Capture the cell that displays the provided text and extract its [x, y] central coordinate. 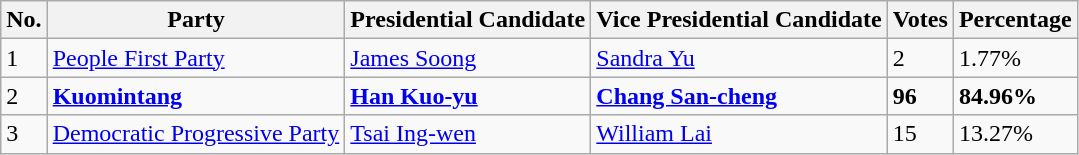
13.27% [1015, 134]
15 [920, 134]
84.96% [1015, 96]
1.77% [1015, 58]
No. [24, 20]
Party [196, 20]
1 [24, 58]
People First Party [196, 58]
William Lai [739, 134]
Chang San-cheng [739, 96]
Han Kuo-yu [468, 96]
Sandra Yu [739, 58]
James Soong [468, 58]
Percentage [1015, 20]
Vice Presidential Candidate [739, 20]
Tsai Ing-wen [468, 134]
Votes [920, 20]
Kuomintang [196, 96]
Presidential Candidate [468, 20]
3 [24, 134]
96 [920, 96]
Democratic Progressive Party [196, 134]
